Provide the (x, y) coordinate of the cell's center where the given text is located.  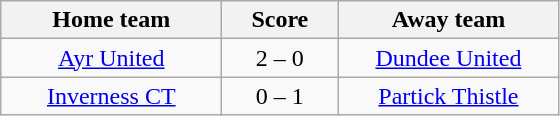
Home team (112, 20)
Partick Thistle (448, 96)
2 – 0 (280, 58)
0 – 1 (280, 96)
Score (280, 20)
Dundee United (448, 58)
Ayr United (112, 58)
Inverness CT (112, 96)
Away team (448, 20)
